Return the (x, y) coordinate for the center point of the cell that contains the specified text.  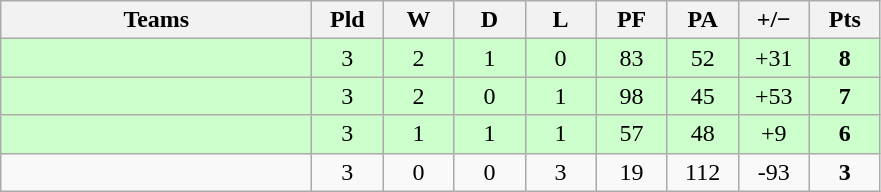
19 (632, 172)
57 (632, 134)
+9 (774, 134)
+31 (774, 58)
Pts (844, 20)
112 (702, 172)
+53 (774, 96)
6 (844, 134)
PA (702, 20)
8 (844, 58)
+/− (774, 20)
45 (702, 96)
83 (632, 58)
W (418, 20)
52 (702, 58)
7 (844, 96)
D (490, 20)
98 (632, 96)
Teams (156, 20)
48 (702, 134)
-93 (774, 172)
L (560, 20)
PF (632, 20)
Pld (348, 20)
